Capture the cell that displays the provided text and extract its [X, Y] central coordinate. 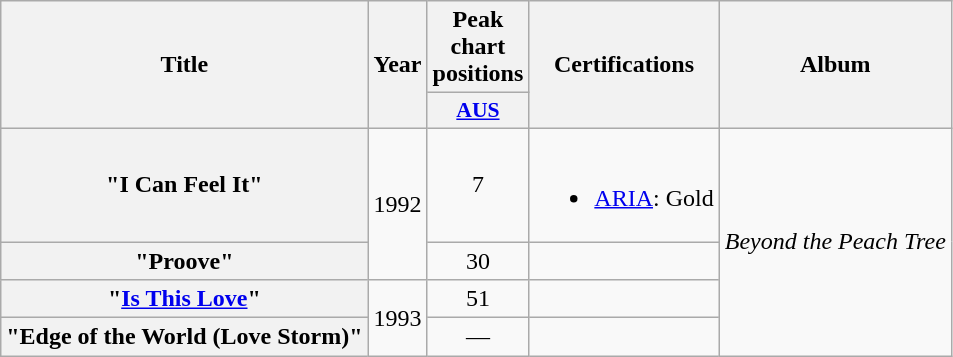
AUS [478, 111]
Title [184, 65]
30 [478, 261]
Peak chart positions [478, 47]
Year [398, 65]
Certifications [624, 65]
Album [835, 65]
Beyond the Peach Tree [835, 242]
1992 [398, 204]
"Proove" [184, 261]
1993 [398, 318]
"Edge of the World (Love Storm)" [184, 337]
— [478, 337]
"I Can Feel It" [184, 184]
51 [478, 299]
ARIA: Gold [624, 184]
7 [478, 184]
"Is This Love" [184, 299]
